Return the [X, Y] coordinate for the center point of the cell that contains the specified text.  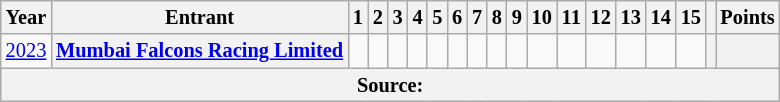
15 [691, 17]
6 [457, 17]
9 [517, 17]
8 [497, 17]
2023 [26, 51]
Mumbai Falcons Racing Limited [200, 51]
10 [542, 17]
7 [477, 17]
Source: [390, 85]
Year [26, 17]
12 [601, 17]
14 [661, 17]
3 [398, 17]
13 [631, 17]
5 [437, 17]
Points [748, 17]
Entrant [200, 17]
11 [572, 17]
4 [418, 17]
1 [358, 17]
2 [378, 17]
